Determine the (x, y) coordinate at the center of the cell enclosing the given text.  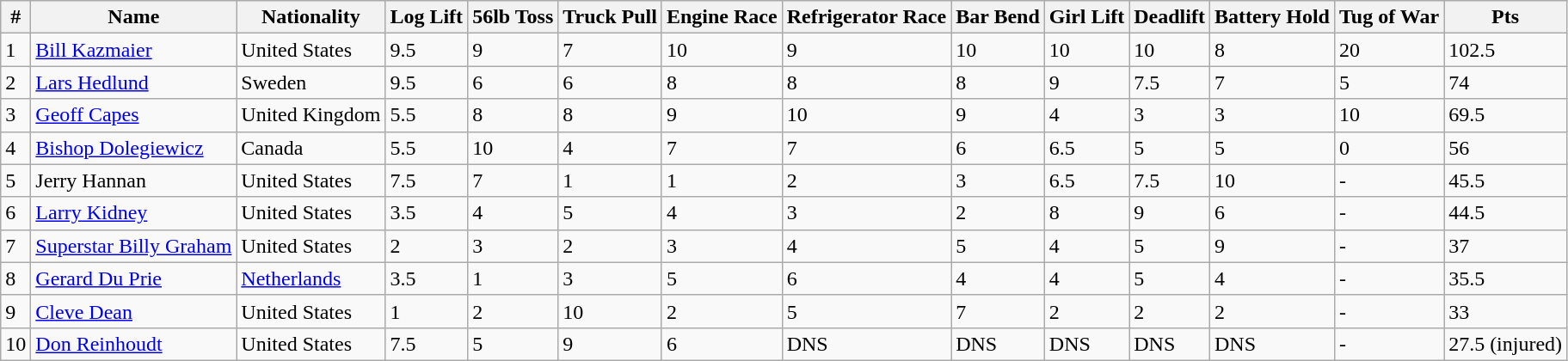
Truck Pull (611, 17)
Canada (311, 148)
Bar Bend (998, 17)
Refrigerator Race (867, 17)
56lb Toss (513, 17)
44.5 (1505, 213)
Cleve Dean (134, 311)
Engine Race (722, 17)
102.5 (1505, 50)
Girl Lift (1086, 17)
Netherlands (311, 278)
Nationality (311, 17)
27.5 (injured) (1505, 344)
Bishop Dolegiewicz (134, 148)
69.5 (1505, 115)
Gerard Du Prie (134, 278)
45.5 (1505, 180)
37 (1505, 246)
Battery Hold (1271, 17)
56 (1505, 148)
Sweden (311, 83)
United Kingdom (311, 115)
Deadlift (1170, 17)
Tug of War (1388, 17)
20 (1388, 50)
Bill Kazmaier (134, 50)
Lars Hedlund (134, 83)
74 (1505, 83)
Don Reinhoudt (134, 344)
Superstar Billy Graham (134, 246)
33 (1505, 311)
Jerry Hannan (134, 180)
Name (134, 17)
Geoff Capes (134, 115)
Larry Kidney (134, 213)
Log Lift (427, 17)
0 (1388, 148)
35.5 (1505, 278)
# (15, 17)
Pts (1505, 17)
